Search for the cell housing the specified text and yield its [x, y] center coordinate. 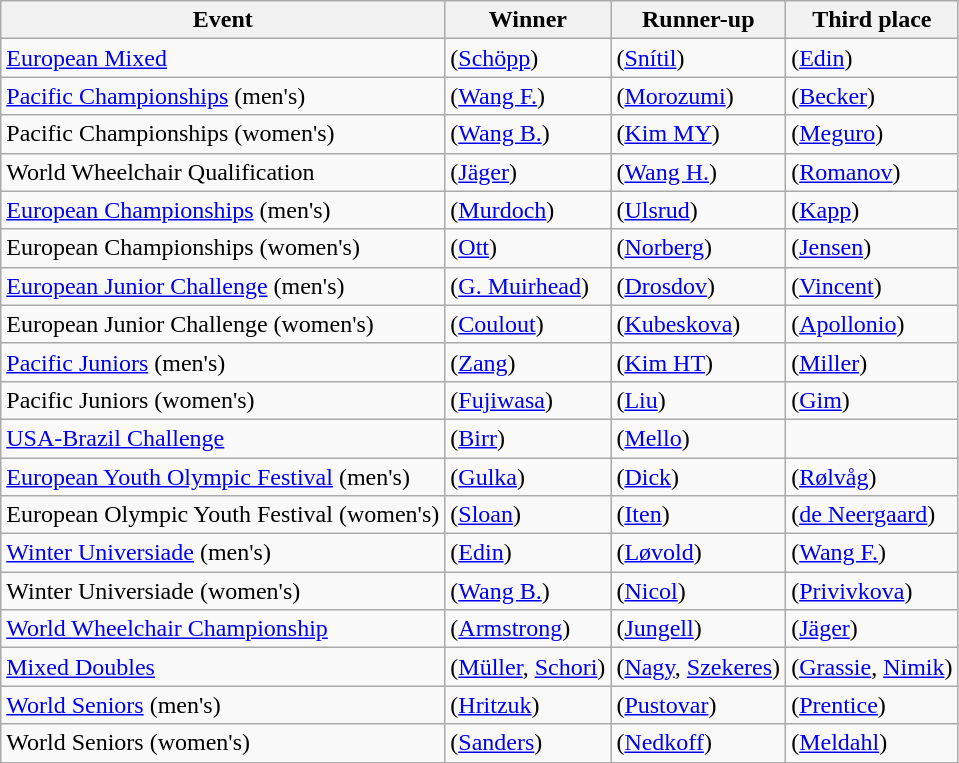
Pacific Juniors (women's) [223, 400]
European Olympic Youth Festival (women's) [223, 515]
(Miller) [872, 362]
(Kim MY) [698, 134]
Winter Universiade (women's) [223, 591]
(Pustovar) [698, 705]
European Junior Challenge (women's) [223, 324]
USA-Brazil Challenge [223, 438]
(Becker) [872, 96]
(Nicol) [698, 591]
(Ulsrud) [698, 210]
(Løvold) [698, 553]
(G. Muirhead) [528, 286]
(Nedkoff) [698, 743]
(Privivkova) [872, 591]
(Jungell) [698, 629]
Pacific Juniors (men's) [223, 362]
Pacific Championships (men's) [223, 96]
(Gim) [872, 400]
(Romanov) [872, 172]
(Gulka) [528, 477]
(Snítil) [698, 58]
Runner-up [698, 20]
(Fujiwasa) [528, 400]
(Wang H.) [698, 172]
(Kubeskova) [698, 324]
(Iten) [698, 515]
(Coulout) [528, 324]
European Championships (men's) [223, 210]
Winner [528, 20]
Event [223, 20]
(Jensen) [872, 248]
(Armstrong) [528, 629]
(Zang) [528, 362]
European Junior Challenge (men's) [223, 286]
Winter Universiade (men's) [223, 553]
European Youth Olympic Festival (men's) [223, 477]
(Müller, Schori) [528, 667]
(Morozumi) [698, 96]
(Hritzuk) [528, 705]
(Sloan) [528, 515]
(Sanders) [528, 743]
(Murdoch) [528, 210]
(Drosdov) [698, 286]
World Wheelchair Qualification [223, 172]
(de Neergaard) [872, 515]
Third place [872, 20]
European Championships (women's) [223, 248]
(Grassie, Nimik) [872, 667]
(Vincent) [872, 286]
World Seniors (women's) [223, 743]
(Schöpp) [528, 58]
Pacific Championships (women's) [223, 134]
(Liu) [698, 400]
(Meguro) [872, 134]
(Birr) [528, 438]
Mixed Doubles [223, 667]
European Mixed [223, 58]
(Meldahl) [872, 743]
(Nagy, Szekeres) [698, 667]
World Seniors (men's) [223, 705]
(Mello) [698, 438]
(Ott) [528, 248]
(Norberg) [698, 248]
(Apollonio) [872, 324]
(Dick) [698, 477]
World Wheelchair Championship [223, 629]
(Kapp) [872, 210]
(Prentice) [872, 705]
(Kim HT) [698, 362]
(Rølvåg) [872, 477]
